Capture the cell that displays the provided text and extract its [x, y] central coordinate. 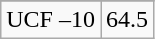
UCF –10 [51, 20]
64.5 [126, 20]
